Capture the cell that displays the provided text and extract its (x, y) central coordinate. 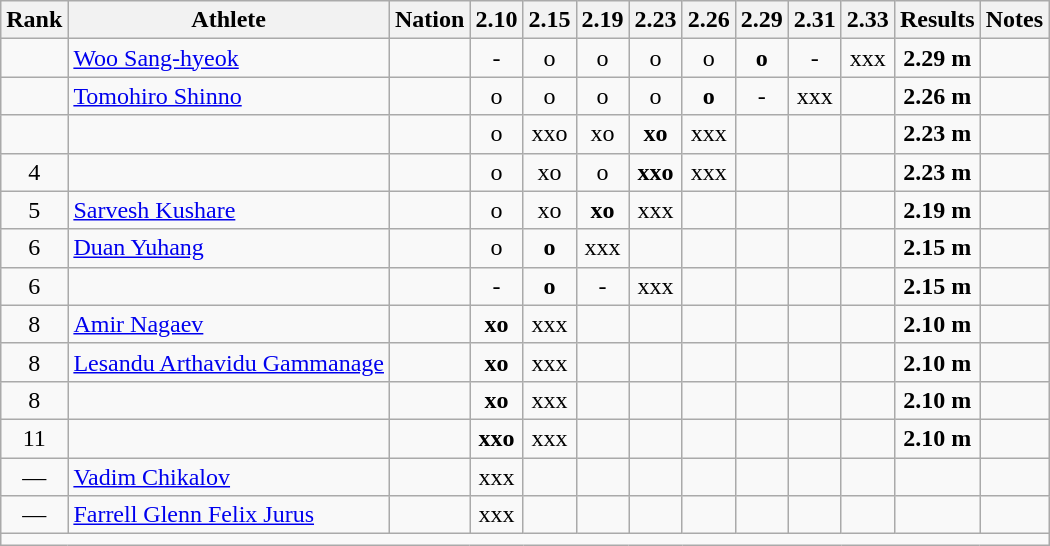
2.29 m (937, 58)
2.29 (762, 20)
5 (34, 210)
Rank (34, 20)
2.15 (550, 20)
Sarvesh Kushare (229, 210)
Woo Sang-hyeok (229, 58)
Duan Yuhang (229, 248)
2.26 m (937, 96)
Farrell Glenn Felix Jurus (229, 515)
Tomohiro Shinno (229, 96)
Lesandu Arthavidu Gammanage (229, 362)
11 (34, 438)
Notes (1014, 20)
Results (937, 20)
2.31 (814, 20)
Vadim Chikalov (229, 477)
Nation (429, 20)
Amir Nagaev (229, 324)
2.23 (656, 20)
2.33 (868, 20)
2.26 (708, 20)
2.19 m (937, 210)
4 (34, 172)
2.19 (602, 20)
2.10 (496, 20)
Athlete (229, 20)
